Scan for the cell matching the given text and deliver its [X, Y] coordinate at center. 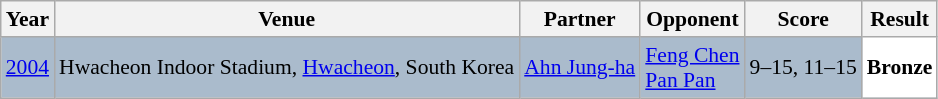
Bronze [900, 68]
Result [900, 19]
Opponent [692, 19]
Ahn Jung-ha [580, 68]
Partner [580, 19]
Year [28, 19]
Hwacheon Indoor Stadium, Hwacheon, South Korea [286, 68]
9–15, 11–15 [804, 68]
Score [804, 19]
Venue [286, 19]
Feng Chen Pan Pan [692, 68]
2004 [28, 68]
